From the cell containing the given text, extract its center point as [x, y] coordinate. 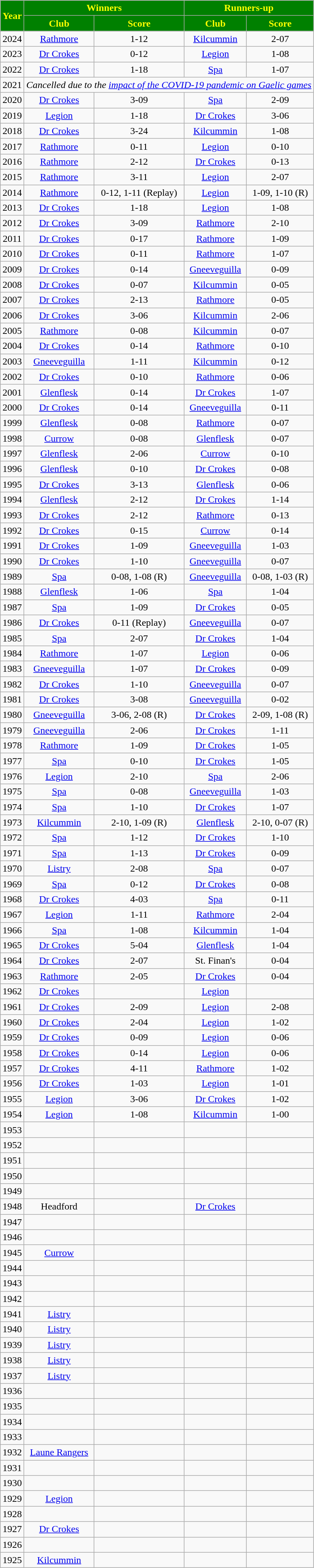
Cancelled due to the impact of the COVID-19 pandemic on Gaelic games [169, 85]
1961 [12, 1007]
1934 [12, 1421]
2011 [12, 239]
3-06, 2-08 (R) [139, 715]
1945 [12, 1253]
1939 [12, 1345]
1-13 [139, 853]
2021 [12, 85]
1973 [12, 822]
2013 [12, 208]
1989 [12, 576]
1984 [12, 653]
2002 [12, 377]
1993 [12, 515]
2005 [12, 331]
3-13 [139, 484]
2016 [12, 161]
1-06 [139, 592]
2-09, 1-08 (R) [280, 715]
1-09, 1-10 (R) [280, 193]
1962 [12, 992]
0-12, 1-11 (Replay) [139, 193]
1931 [12, 1468]
Winners [104, 8]
2003 [12, 361]
2023 [12, 54]
0-11 (Replay) [139, 623]
1946 [12, 1237]
1940 [12, 1329]
1979 [12, 730]
1936 [12, 1391]
0-08, 1-08 (R) [139, 576]
2010 [12, 254]
1950 [12, 1176]
1941 [12, 1314]
1965 [12, 945]
1981 [12, 700]
1971 [12, 853]
1975 [12, 792]
1930 [12, 1483]
2007 [12, 300]
1929 [12, 1499]
St. Finan's [215, 961]
1990 [12, 561]
0-15 [139, 530]
1933 [12, 1437]
2-05 [139, 976]
1987 [12, 607]
2018 [12, 131]
1960 [12, 1022]
1967 [12, 914]
1952 [12, 1145]
3-08 [139, 700]
2006 [12, 315]
1985 [12, 638]
1963 [12, 976]
1937 [12, 1375]
1938 [12, 1360]
0-08, 1-03 (R) [280, 576]
1977 [12, 761]
2-10, 0-07 (R) [280, 822]
1992 [12, 530]
1964 [12, 961]
1959 [12, 1038]
1925 [12, 1560]
2020 [12, 100]
5-04 [139, 945]
Year [12, 16]
2017 [12, 146]
2024 [12, 39]
2022 [12, 69]
1944 [12, 1268]
2-13 [139, 300]
1949 [12, 1191]
4-11 [139, 1068]
4-03 [139, 899]
1997 [12, 454]
1926 [12, 1545]
1947 [12, 1222]
2019 [12, 115]
1998 [12, 438]
1994 [12, 500]
1954 [12, 1114]
2000 [12, 407]
1935 [12, 1406]
1942 [12, 1299]
1976 [12, 776]
1948 [12, 1207]
1980 [12, 715]
1956 [12, 1084]
1991 [12, 546]
1-01 [280, 1084]
2014 [12, 193]
1932 [12, 1453]
1957 [12, 1068]
1970 [12, 868]
1958 [12, 1053]
1988 [12, 592]
2008 [12, 285]
2001 [12, 392]
1943 [12, 1283]
1972 [12, 838]
1999 [12, 423]
Headford [59, 1207]
2009 [12, 269]
1986 [12, 623]
1968 [12, 899]
2004 [12, 346]
2-10, 1-09 (R) [139, 822]
0-02 [280, 700]
Laune Rangers [59, 1453]
1974 [12, 807]
2012 [12, 223]
1978 [12, 746]
Runners-up [249, 8]
1996 [12, 469]
1983 [12, 669]
1953 [12, 1130]
3-24 [139, 131]
1951 [12, 1160]
1966 [12, 930]
1927 [12, 1529]
1995 [12, 484]
0-17 [139, 239]
1982 [12, 684]
2015 [12, 177]
3-11 [139, 177]
1928 [12, 1514]
1-14 [280, 500]
1-00 [280, 1114]
1955 [12, 1099]
1969 [12, 884]
